From the cell containing the given text, extract its center point as [X, Y] coordinate. 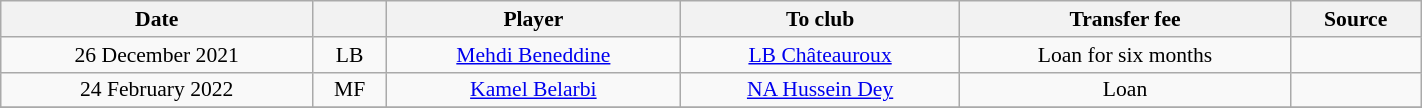
26 December 2021 [157, 55]
Player [534, 19]
Transfer fee [1125, 19]
Mehdi Beneddine [534, 55]
LB Châteauroux [820, 55]
24 February 2022 [157, 90]
Loan for six months [1125, 55]
Loan [1125, 90]
LB [350, 55]
Date [157, 19]
To club [820, 19]
NA Hussein Dey [820, 90]
MF [350, 90]
Kamel Belarbi [534, 90]
Source [1356, 19]
